Search for the cell housing the specified text and yield its (X, Y) center coordinate. 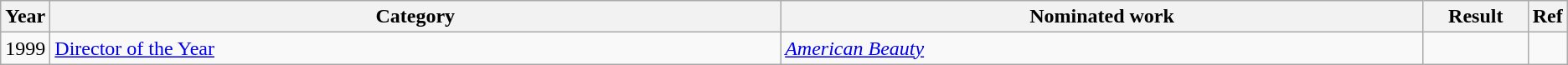
Nominated work (1102, 17)
Year (25, 17)
Director of the Year (415, 48)
Category (415, 17)
American Beauty (1102, 48)
Result (1476, 17)
Ref (1548, 17)
1999 (25, 48)
